For the text-containing cell, return its midpoint in [x, y] coordinate format. 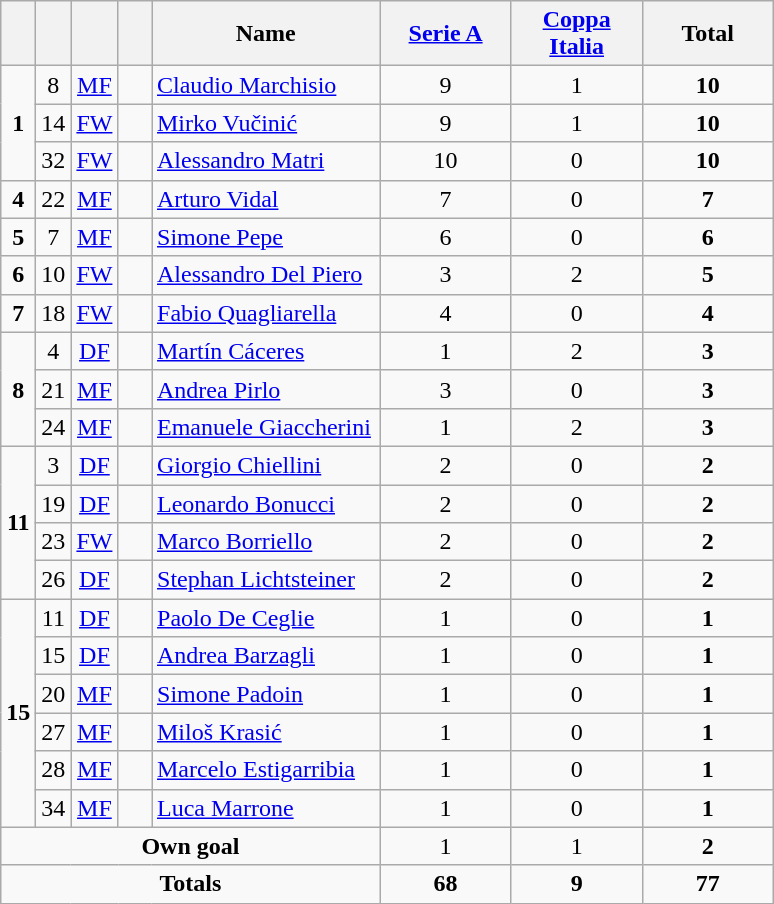
Serie A [446, 34]
Totals [190, 884]
Emanuele Giaccherini [266, 427]
32 [54, 161]
Luca Marrone [266, 808]
Simone Pepe [266, 237]
22 [54, 199]
21 [54, 389]
23 [54, 542]
24 [54, 427]
Alessandro Matri [266, 161]
34 [54, 808]
Arturo Vidal [266, 199]
18 [54, 313]
28 [54, 770]
Simone Padoin [266, 694]
68 [446, 884]
Claudio Marchisio [266, 85]
Mirko Vučinić [266, 123]
Marcelo Estigarribia [266, 770]
19 [54, 503]
Miloš Krasić [266, 732]
27 [54, 732]
Stephan Lichtsteiner [266, 580]
Name [266, 34]
Andrea Pirlo [266, 389]
Fabio Quagliarella [266, 313]
Leonardo Bonucci [266, 503]
Andrea Barzagli [266, 656]
Giorgio Chiellini [266, 465]
Total [708, 34]
26 [54, 580]
Coppa Italia [576, 34]
14 [54, 123]
Alessandro Del Piero [266, 275]
Own goal [190, 846]
Martín Cáceres [266, 351]
77 [708, 884]
20 [54, 694]
Marco Borriello [266, 542]
Paolo De Ceglie [266, 618]
